Detect which cell encompasses the target text, then output its [x, y] center coordinate. 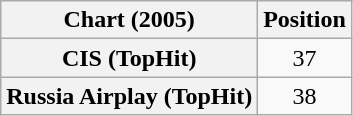
Position [305, 20]
Russia Airplay (TopHit) [130, 96]
37 [305, 58]
CIS (TopHit) [130, 58]
38 [305, 96]
Chart (2005) [130, 20]
